Provide the (x, y) coordinate of the cell's center where the given text is located.  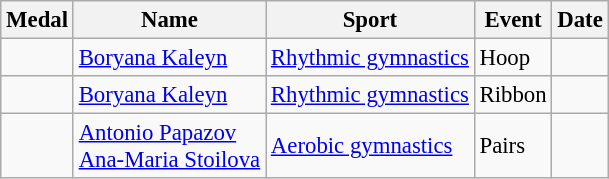
Hoop (513, 58)
Sport (370, 20)
Medal (38, 20)
Name (169, 20)
Date (580, 20)
Ribbon (513, 95)
Aerobic gymnastics (370, 146)
Event (513, 20)
Pairs (513, 146)
Antonio Papazov Ana-Maria Stoilova (169, 146)
